For the text-containing cell, return its midpoint in (x, y) coordinate format. 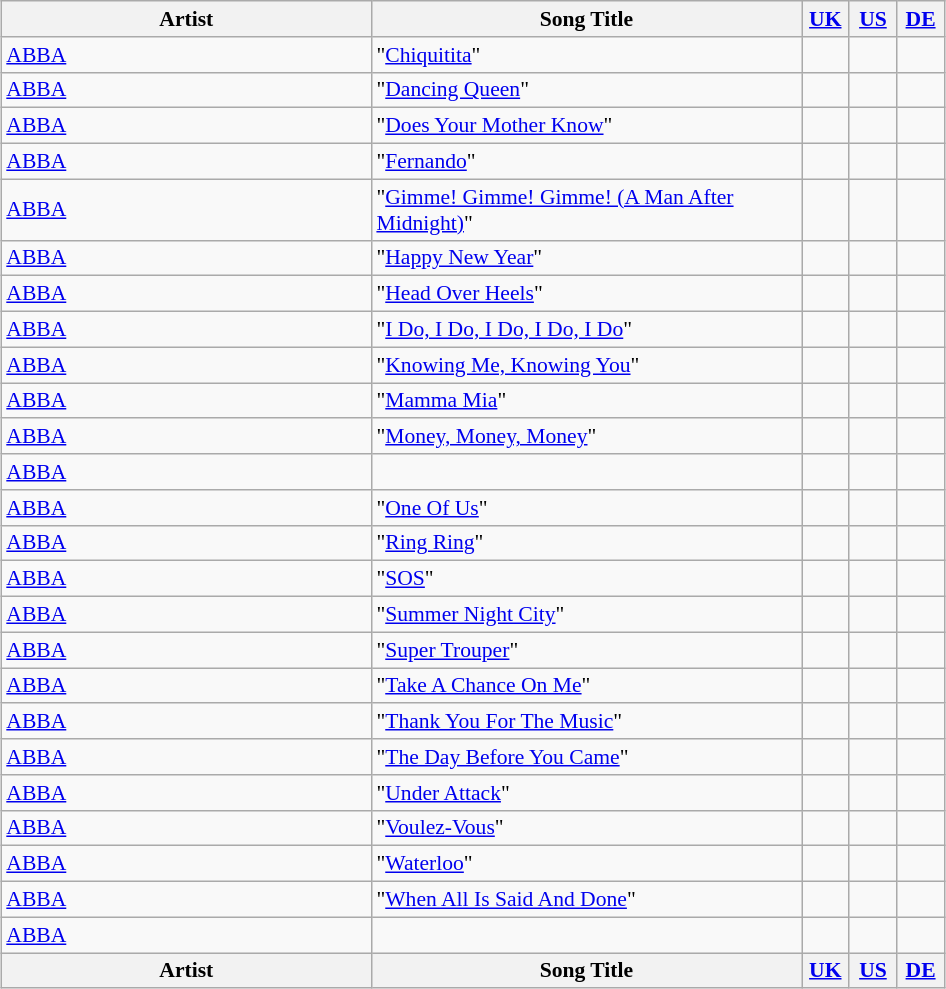
"Take A Chance On Me" (586, 686)
"Under Attack" (586, 792)
"Super Trouper" (586, 650)
"One Of Us" (586, 507)
"The Day Before You Came" (586, 757)
"I Do, I Do, I Do, I Do, I Do" (586, 329)
"Mamma Mia" (586, 400)
"Happy New Year" (586, 258)
"Knowing Me, Knowing You" (586, 365)
"Ring Ring" (586, 543)
"Dancing Queen" (586, 90)
"Gimme! Gimme! Gimme! (A Man After Midnight)" (586, 210)
"Waterloo" (586, 864)
"Fernando" (586, 161)
"Head Over Heels" (586, 294)
"Voulez-Vous" (586, 828)
"Does Your Mother Know" (586, 126)
"Money, Money, Money" (586, 436)
"Thank You For The Music" (586, 721)
"When All Is Said And Done" (586, 899)
"SOS" (586, 579)
"Summer Night City" (586, 614)
"Chiquitita" (586, 54)
